Detect which cell encompasses the target text, then output its [X, Y] center coordinate. 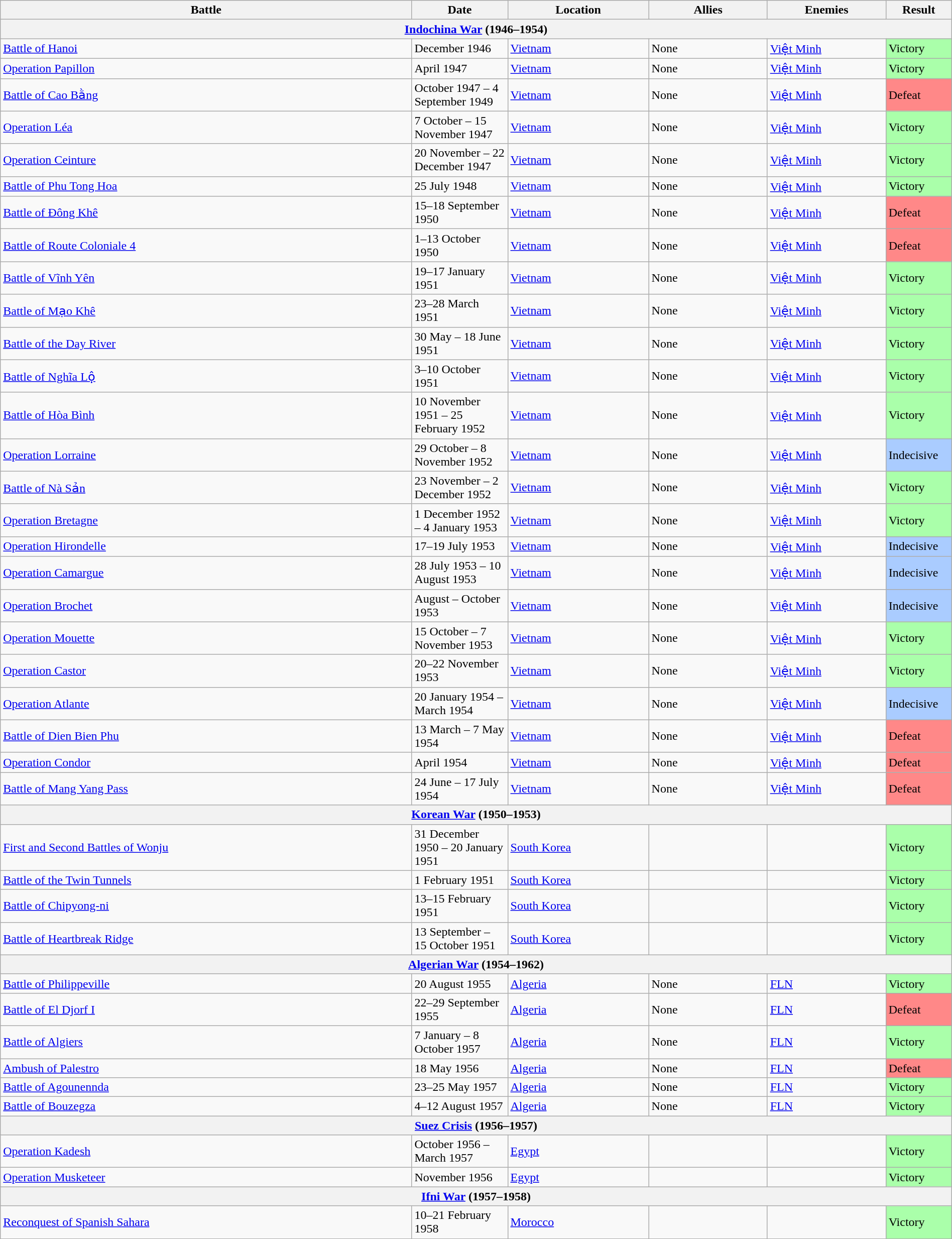
Battle of Route Coloniale 4 [206, 245]
April 1947 [460, 68]
Battle of Agounennda [206, 1087]
20 January 1954 – March 1954 [460, 703]
1 December 1952 – 4 January 1953 [460, 520]
Algerian War (1954–1962) [476, 964]
Operation Papillon [206, 68]
Operation Ceinture [206, 160]
Battle [206, 10]
24 June – 17 July 1954 [460, 789]
Location [578, 10]
December 1946 [460, 49]
Operation Bretagne [206, 520]
Battle of Algiers [206, 1042]
19–17 January 1951 [460, 278]
1–13 October 1950 [460, 245]
Operation Atlante [206, 703]
Battle of Hòa Bình [206, 415]
7 January – 8 October 1957 [460, 1042]
Battle of Đông Khê [206, 213]
Ifni War (1957–1958) [476, 1196]
1 February 1951 [460, 880]
Battle of Mạo Khê [206, 310]
Suez Crisis (1956–1957) [476, 1125]
17–19 July 1953 [460, 546]
Battle of Phu Tong Hoa [206, 186]
20 November – 22 December 1947 [460, 160]
Morocco [578, 1222]
Operation Hirondelle [206, 546]
Battle of the Day River [206, 344]
Result [919, 10]
April 1954 [460, 762]
October 1947 – 4 September 1949 [460, 94]
August – October 1953 [460, 606]
Battle of Hanoi [206, 49]
Battle of Nà Sản [206, 487]
10 November 1951 – 25 February 1952 [460, 415]
15–18 September 1950 [460, 213]
Battle of Heartbreak Ridge [206, 938]
20 August 1955 [460, 983]
23–25 May 1957 [460, 1087]
Reconquest of Spanish Sahara [206, 1222]
23–28 March 1951 [460, 310]
4–12 August 1957 [460, 1106]
Korean War (1950–1953) [476, 815]
Operation Mouette [206, 638]
Operation Castor [206, 671]
First and Second Battles of Wonju [206, 847]
10–21 February 1958 [460, 1222]
Battle of Philippeville [206, 983]
31 December 1950 – 20 January 1951 [460, 847]
Allies [708, 10]
Battle of Chipyong-ni [206, 906]
November 1956 [460, 1177]
Battle of Dien Bien Phu [206, 736]
Battle of the Twin Tunnels [206, 880]
13–15 February 1951 [460, 906]
Indochina War (1946–1954) [476, 29]
7 October – 15 November 1947 [460, 128]
Battle of Mang Yang Pass [206, 789]
18 May 1956 [460, 1068]
Operation Camargue [206, 573]
Battle of El Djorf I [206, 1009]
Battle of Vĩnh Yên [206, 278]
20–22 November 1953 [460, 671]
Battle of Cao Bằng [206, 94]
Operation Lorraine [206, 455]
25 July 1948 [460, 186]
29 October – 8 November 1952 [460, 455]
October 1956 – March 1957 [460, 1151]
Operation Léa [206, 128]
30 May – 18 June 1951 [460, 344]
28 July 1953 – 10 August 1953 [460, 573]
Operation Condor [206, 762]
Battle of Bouzegza [206, 1106]
Ambush of Palestro [206, 1068]
23 November – 2 December 1952 [460, 487]
13 September – 15 October 1951 [460, 938]
Operation Musketeer [206, 1177]
13 March – 7 May 1954 [460, 736]
Date [460, 10]
Operation Brochet [206, 606]
Operation Kadesh [206, 1151]
Enemies [826, 10]
15 October – 7 November 1953 [460, 638]
Battle of Nghĩa Lộ [206, 376]
3–10 October 1951 [460, 376]
22–29 September 1955 [460, 1009]
